From the cell containing the given text, extract its center point as [X, Y] coordinate. 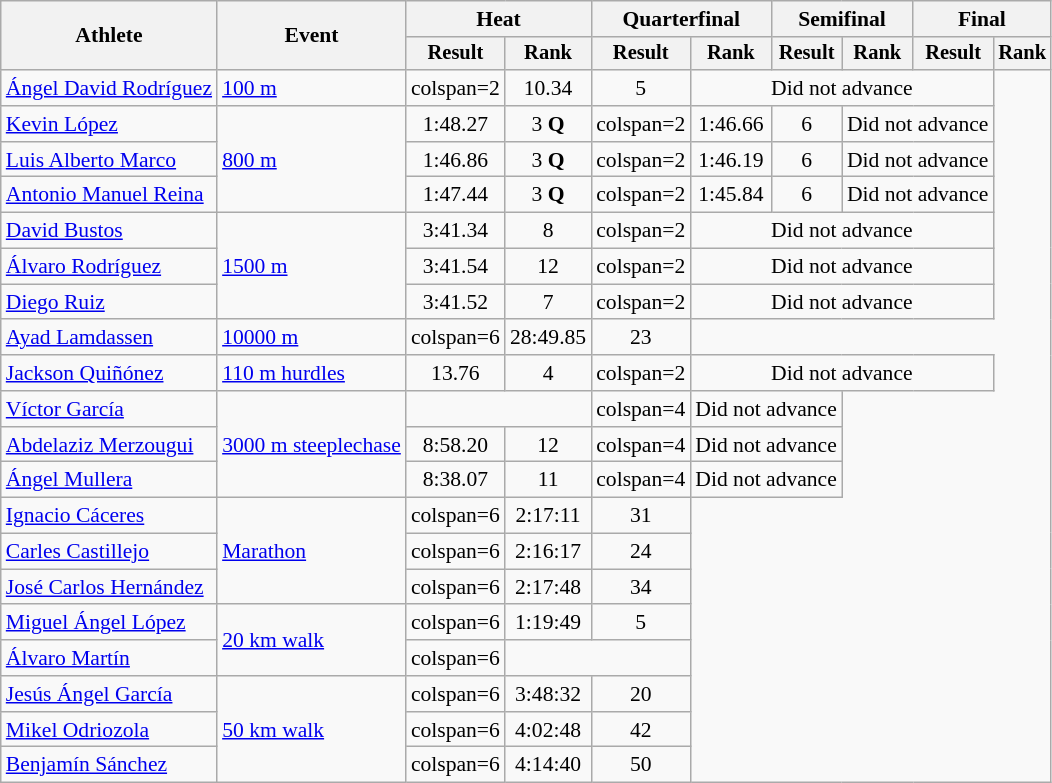
24 [640, 552]
13.76 [456, 373]
Final [982, 19]
1:48.27 [456, 124]
Marathon [312, 552]
20 [640, 694]
7 [548, 302]
23 [640, 338]
2:16:17 [548, 552]
Carles Castillejo [109, 552]
31 [640, 516]
3:48:32 [548, 694]
2:17:11 [548, 516]
800 m [312, 160]
David Bustos [109, 231]
8 [548, 231]
Ignacio Cáceres [109, 516]
1:46.86 [456, 160]
Event [312, 36]
1:46.19 [730, 160]
Abdelaziz Merzougui [109, 445]
2:17:48 [548, 587]
Jesús Ángel García [109, 694]
Jackson Quiñónez [109, 373]
Kevin López [109, 124]
José Carlos Hernández [109, 587]
Heat [498, 19]
1500 m [312, 266]
4 [548, 373]
1:46.66 [730, 124]
Quarterfinal [681, 19]
Mikel Odriozola [109, 730]
28:49.85 [548, 338]
Álvaro Rodríguez [109, 267]
Ayad Lamdassen [109, 338]
3000 m steeplechase [312, 444]
3:41.54 [456, 267]
4:14:40 [548, 765]
100 m [312, 88]
20 km walk [312, 640]
Semifinal [842, 19]
Víctor García [109, 409]
50 [640, 765]
8:58.20 [456, 445]
34 [640, 587]
Luis Alberto Marco [109, 160]
3:41.52 [456, 302]
110 m hurdles [312, 373]
42 [640, 730]
3:41.34 [456, 231]
1:47.44 [456, 195]
Athlete [109, 36]
4:02:48 [548, 730]
Benjamín Sánchez [109, 765]
1:45.84 [730, 195]
Antonio Manuel Reina [109, 195]
Ángel David Rodríguez [109, 88]
8:38.07 [456, 480]
Miguel Ángel López [109, 623]
Diego Ruiz [109, 302]
10000 m [312, 338]
Álvaro Martín [109, 658]
50 km walk [312, 730]
Ángel Mullera [109, 480]
10.34 [548, 88]
1:19:49 [548, 623]
11 [548, 480]
